Pinpoint the cell where the given text exists, returning its [x, y] midpoint coordinate. 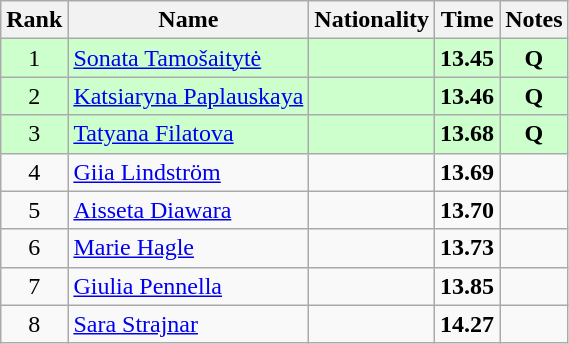
6 [34, 248]
13.45 [468, 58]
13.69 [468, 172]
Sara Strajnar [188, 324]
Giulia Pennella [188, 286]
Katsiaryna Paplauskaya [188, 96]
1 [34, 58]
13.46 [468, 96]
14.27 [468, 324]
2 [34, 96]
Nationality [372, 20]
Aisseta Diawara [188, 210]
13.73 [468, 248]
Notes [534, 20]
Name [188, 20]
Tatyana Filatova [188, 134]
8 [34, 324]
3 [34, 134]
13.68 [468, 134]
Marie Hagle [188, 248]
Time [468, 20]
13.85 [468, 286]
4 [34, 172]
Sonata Tamošaitytė [188, 58]
Rank [34, 20]
13.70 [468, 210]
7 [34, 286]
5 [34, 210]
Giia Lindström [188, 172]
